Capture the cell that displays the provided text and extract its (X, Y) central coordinate. 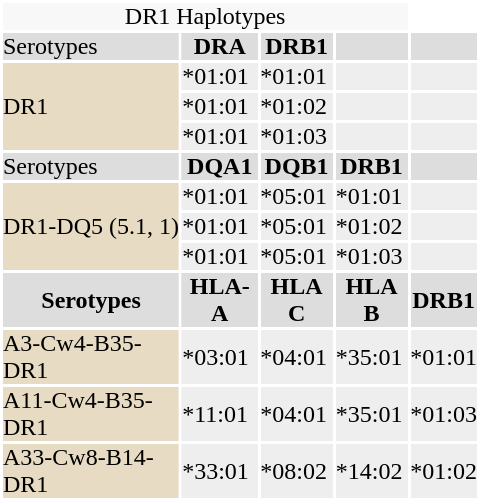
DR1 Haplotypes (205, 16)
*03:01 (220, 357)
A33-Cw8-B14-DR1 (91, 471)
HLA C (296, 300)
HLA B (372, 300)
*14:02 (372, 471)
*08:02 (296, 471)
*33:01 (220, 471)
DRA (220, 46)
DR1-DQ5 (5.1, 1) (91, 226)
*11:01 (220, 414)
A11-Cw4-B35-DR1 (91, 414)
DQA1 (220, 166)
DR1 (91, 106)
A3-Cw4-B35-DR1 (91, 357)
DQB1 (296, 166)
HLA-A (220, 300)
